Find where the given text appears and provide that cell's center as [x, y] coordinate. 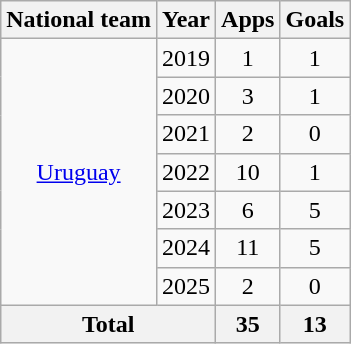
Total [108, 324]
3 [248, 96]
2020 [186, 96]
2019 [186, 58]
10 [248, 172]
Year [186, 20]
6 [248, 210]
2023 [186, 210]
Goals [315, 20]
2022 [186, 172]
2021 [186, 134]
2025 [186, 286]
Uruguay [79, 172]
2024 [186, 248]
National team [79, 20]
13 [315, 324]
35 [248, 324]
11 [248, 248]
Apps [248, 20]
